For the text-containing cell, return its midpoint in [X, Y] coordinate format. 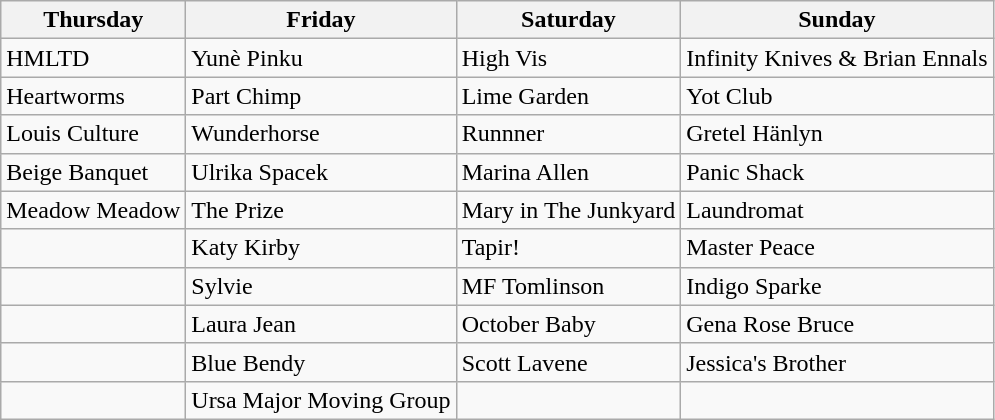
Tapir! [568, 248]
Gretel Hänlyn [837, 134]
Jessica's Brother [837, 362]
Ursa Major Moving Group [321, 400]
Runnner [568, 134]
Scott Lavene [568, 362]
Heartworms [94, 96]
Indigo Sparke [837, 286]
Panic Shack [837, 172]
Part Chimp [321, 96]
Infinity Knives & Brian Ennals [837, 58]
Marina Allen [568, 172]
Master Peace [837, 248]
Saturday [568, 20]
Wunderhorse [321, 134]
Yunè Pinku [321, 58]
Blue Bendy [321, 362]
High Vis [568, 58]
Meadow Meadow [94, 210]
Friday [321, 20]
Louis Culture [94, 134]
HMLTD [94, 58]
MF Tomlinson [568, 286]
Gena Rose Bruce [837, 324]
Thursday [94, 20]
Mary in The Junkyard [568, 210]
Lime Garden [568, 96]
Sylvie [321, 286]
Yot Club [837, 96]
Laundromat [837, 210]
The Prize [321, 210]
Beige Banquet [94, 172]
Laura Jean [321, 324]
Katy Kirby [321, 248]
October Baby [568, 324]
Sunday [837, 20]
Ulrika Spacek [321, 172]
